From the cell containing the given text, extract its center point as [x, y] coordinate. 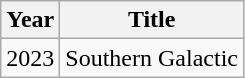
Southern Galactic [152, 58]
2023 [30, 58]
Year [30, 20]
Title [152, 20]
